Pinpoint the cell where the given text exists, returning its [x, y] midpoint coordinate. 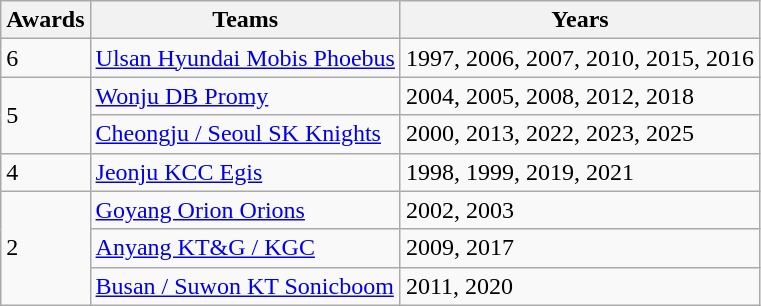
1997, 2006, 2007, 2010, 2015, 2016 [580, 58]
2002, 2003 [580, 210]
Teams [245, 20]
Wonju DB Promy [245, 96]
6 [46, 58]
2000, 2013, 2022, 2023, 2025 [580, 134]
Awards [46, 20]
Jeonju KCC Egis [245, 172]
Goyang Orion Orions [245, 210]
4 [46, 172]
2011, 2020 [580, 286]
Busan / Suwon KT Sonicboom [245, 286]
Years [580, 20]
2 [46, 248]
Anyang KT&G / KGC [245, 248]
2004, 2005, 2008, 2012, 2018 [580, 96]
2009, 2017 [580, 248]
1998, 1999, 2019, 2021 [580, 172]
5 [46, 115]
Cheongju / Seoul SK Knights [245, 134]
Ulsan Hyundai Mobis Phoebus [245, 58]
